For the text-containing cell, return its midpoint in [X, Y] coordinate format. 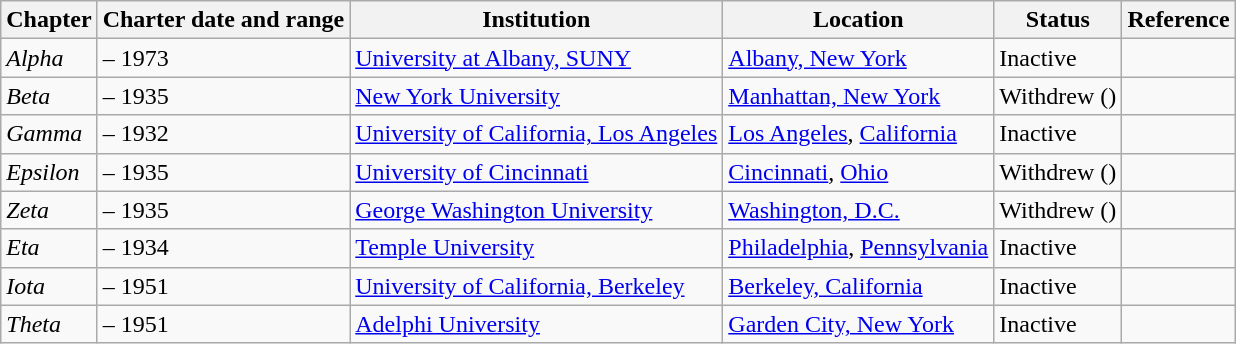
Zeta [49, 210]
University of California, Berkeley [536, 286]
Garden City, New York [858, 324]
University at Albany, SUNY [536, 58]
Charter date and range [224, 20]
University of California, Los Angeles [536, 134]
Status [1058, 20]
Los Angeles, California [858, 134]
Temple University [536, 248]
Reference [1178, 20]
Theta [49, 324]
– 1973 [224, 58]
New York University [536, 96]
Gamma [49, 134]
University of Cincinnati [536, 172]
Manhattan, New York [858, 96]
Location [858, 20]
Albany, New York [858, 58]
Epsilon [49, 172]
Chapter [49, 20]
Iota [49, 286]
Berkeley, California [858, 286]
– 1934 [224, 248]
Adelphi University [536, 324]
Washington, D.C. [858, 210]
Eta [49, 248]
– 1932 [224, 134]
Institution [536, 20]
George Washington University [536, 210]
Philadelphia, Pennsylvania [858, 248]
Beta [49, 96]
Cincinnati, Ohio [858, 172]
Alpha [49, 58]
